Locate the cell with the specified text and output its (X, Y) center coordinate. 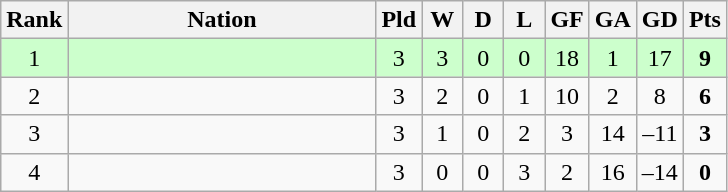
8 (660, 96)
4 (34, 172)
L (524, 20)
Nation (222, 20)
16 (612, 172)
GD (660, 20)
W (442, 20)
GA (612, 20)
14 (612, 134)
18 (567, 58)
Rank (34, 20)
Pts (704, 20)
17 (660, 58)
–14 (660, 172)
Pld (399, 20)
D (484, 20)
6 (704, 96)
10 (567, 96)
GF (567, 20)
–11 (660, 134)
9 (704, 58)
